Detect which cell encompasses the target text, then output its (X, Y) center coordinate. 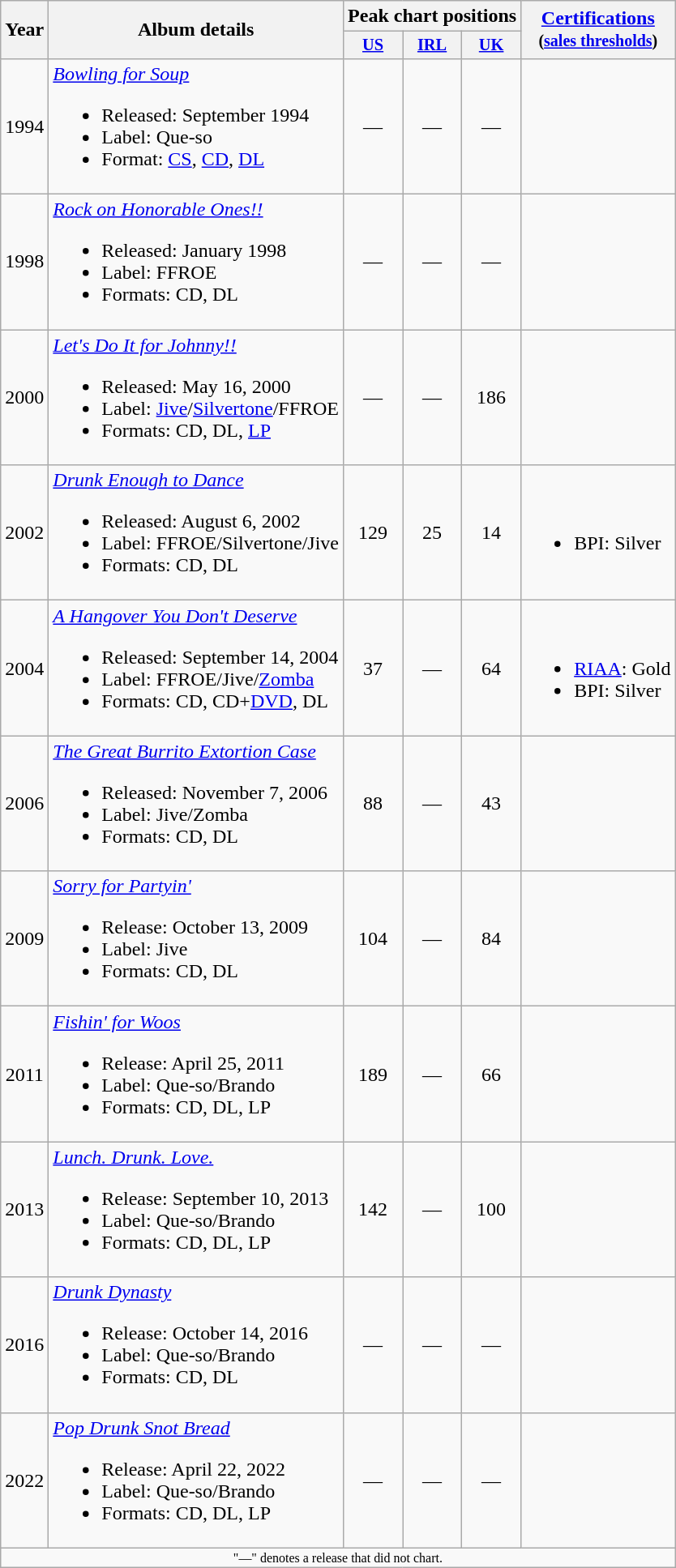
IRL (433, 45)
US (373, 45)
2016 (24, 1345)
2011 (24, 1075)
Certifications(sales thresholds) (598, 30)
Rock on Honorable Ones!!Released: January 1998Label: FFROEFormats: CD, DL (196, 263)
25 (433, 533)
84 (491, 938)
2006 (24, 804)
Bowling for SoupReleased: September 1994Label: Que-soFormat: CS, CD, DL (196, 126)
104 (373, 938)
Fishin' for WoosRelease: April 25, 2011Label: Que-so/BrandoFormats: CD, DL, LP (196, 1075)
The Great Burrito Extortion CaseReleased: November 7, 2006Label: Jive/ZombaFormats: CD, DL (196, 804)
Peak chart positions (433, 16)
14 (491, 533)
Drunk Enough to DanceReleased: August 6, 2002Label: FFROE/Silvertone/JiveFormats: CD, DL (196, 533)
Year (24, 30)
Album details (196, 30)
BPI: Silver (598, 533)
A Hangover You Don't DeserveReleased: September 14, 2004Label: FFROE/Jive/ZombaFormats: CD, CD+DVD, DL (196, 668)
43 (491, 804)
66 (491, 1075)
Pop Drunk Snot BreadRelease: April 22, 2022Label: Que-so/BrandoFormats: CD, DL, LP (196, 1480)
88 (373, 804)
100 (491, 1209)
RIAA: Gold BPI: Silver (598, 668)
1998 (24, 263)
Lunch. Drunk. Love.Release: September 10, 2013Label: Que-so/BrandoFormats: CD, DL, LP (196, 1209)
64 (491, 668)
2009 (24, 938)
1994 (24, 126)
186 (491, 397)
37 (373, 668)
129 (373, 533)
Sorry for Partyin'Release: October 13, 2009Label: JiveFormats: CD, DL (196, 938)
2004 (24, 668)
189 (373, 1075)
2013 (24, 1209)
Drunk DynastyRelease: October 14, 2016Label: Que-so/BrandoFormats: CD, DL (196, 1345)
UK (491, 45)
2002 (24, 533)
"—" denotes a release that did not chart. (338, 1557)
Let's Do It for Johnny!!Released: May 16, 2000Label: Jive/Silvertone/FFROEFormats: CD, DL, LP (196, 397)
142 (373, 1209)
2000 (24, 397)
2022 (24, 1480)
